Locate the cell with the specified text and output its [X, Y] center coordinate. 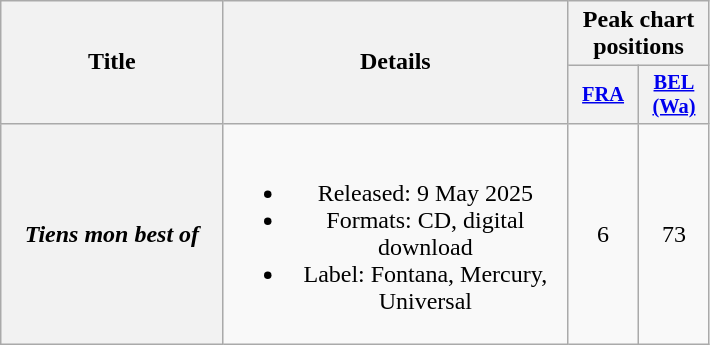
Title [112, 62]
6 [604, 234]
Details [396, 62]
Tiens mon best of [112, 234]
Peak chart positions [639, 34]
73 [674, 234]
Released: 9 May 2025Formats: CD, digital downloadLabel: Fontana, Mercury, Universal [396, 234]
FRA [604, 95]
BEL(Wa) [674, 95]
